Determine the [X, Y] coordinate at the center of the cell enclosing the given text.  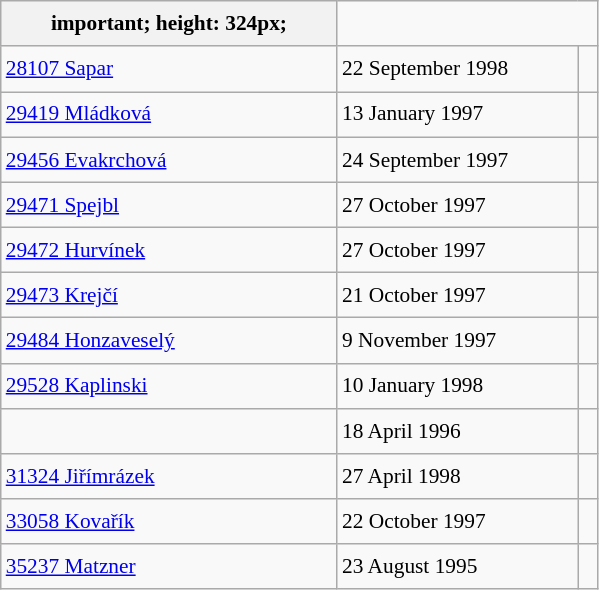
29471 Spejbl [169, 204]
22 September 1998 [458, 68]
31324 Jiřímrázek [169, 476]
10 January 1998 [458, 386]
13 January 1997 [458, 114]
29528 Kaplinski [169, 386]
24 September 1997 [458, 160]
22 October 1997 [458, 522]
29472 Hurvínek [169, 250]
28107 Sapar [169, 68]
29419 Mládková [169, 114]
23 August 1995 [458, 566]
35237 Matzner [169, 566]
27 April 1998 [458, 476]
21 October 1997 [458, 296]
18 April 1996 [458, 430]
29473 Krejčí [169, 296]
9 November 1997 [458, 340]
important; height: 324px; [169, 24]
29456 Evakrchová [169, 160]
29484 Honzaveselý [169, 340]
33058 Kovařík [169, 522]
